Return [X, Y] of the center of cell containing provided text 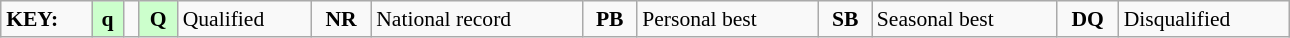
Seasonal best [964, 19]
Qualified [244, 19]
q [108, 19]
Personal best [728, 19]
Disqualified [1204, 19]
National record [476, 19]
DQ [1088, 19]
KEY: [46, 19]
NR [341, 19]
SB [846, 19]
PB [610, 19]
Q [158, 19]
